Pinpoint the cell where the given text exists, returning its [x, y] midpoint coordinate. 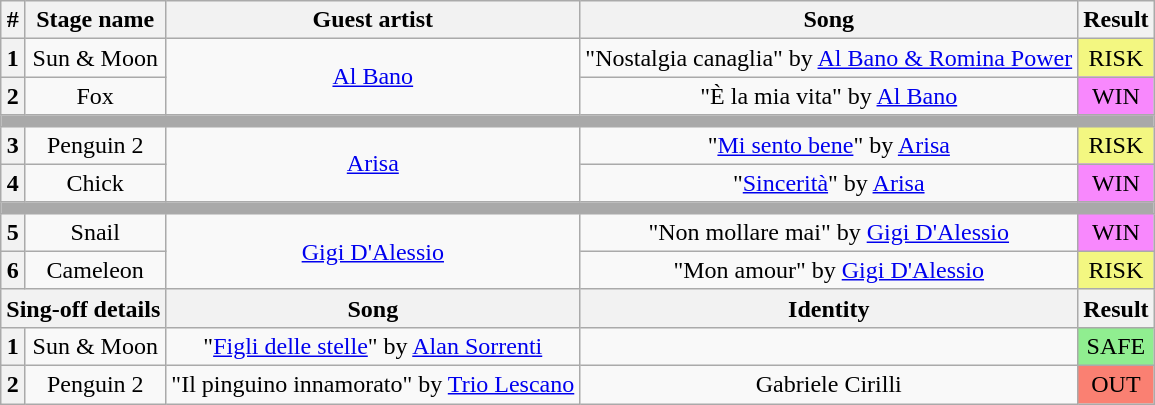
Stage name [96, 20]
Snail [96, 232]
"Figli delle stelle" by Alan Sorrenti [373, 346]
Fox [96, 96]
3 [13, 145]
Gabriele Cirilli [829, 384]
"Mon amour" by Gigi D'Alessio [829, 270]
Al Bano [373, 77]
"Mi sento bene" by Arisa [829, 145]
SAFE [1116, 346]
Cameleon [96, 270]
Gigi D'Alessio [373, 251]
"Il pinguino innamorato" by Trio Lescano [373, 384]
4 [13, 183]
OUT [1116, 384]
"È la mia vita" by Al Bano [829, 96]
Identity [829, 308]
Guest artist [373, 20]
Chick [96, 183]
"Nostalgia canaglia" by Al Bano & Romina Power [829, 58]
5 [13, 232]
"Non mollare mai" by Gigi D'Alessio [829, 232]
Arisa [373, 164]
# [13, 20]
"Sincerità" by Arisa [829, 183]
Sing-off details [84, 308]
6 [13, 270]
